Identify which cell holds the provided text, then report its [x, y] central coordinate. 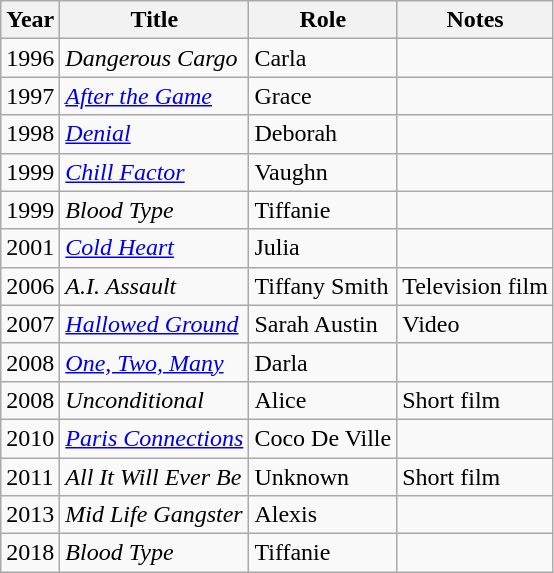
Video [476, 324]
Chill Factor [154, 172]
Denial [154, 134]
Mid Life Gangster [154, 515]
2007 [30, 324]
Paris Connections [154, 438]
Vaughn [323, 172]
2001 [30, 248]
One, Two, Many [154, 362]
1996 [30, 58]
All It Will Ever Be [154, 477]
Darla [323, 362]
1998 [30, 134]
Title [154, 20]
Alexis [323, 515]
A.I. Assault [154, 286]
Julia [323, 248]
Unknown [323, 477]
Tiffany Smith [323, 286]
2010 [30, 438]
Alice [323, 400]
Year [30, 20]
Notes [476, 20]
After the Game [154, 96]
Deborah [323, 134]
2011 [30, 477]
Cold Heart [154, 248]
Dangerous Cargo [154, 58]
Carla [323, 58]
Sarah Austin [323, 324]
Role [323, 20]
Coco De Ville [323, 438]
2018 [30, 553]
2006 [30, 286]
2013 [30, 515]
1997 [30, 96]
Hallowed Ground [154, 324]
Grace [323, 96]
Television film [476, 286]
Unconditional [154, 400]
